For the text-containing cell, return its midpoint in [x, y] coordinate format. 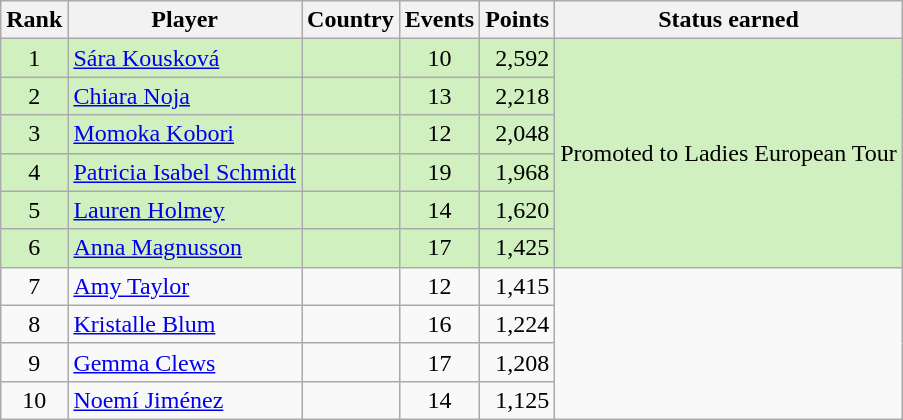
16 [439, 324]
Points [518, 20]
19 [439, 172]
Patricia Isabel Schmidt [185, 172]
Noemí Jiménez [185, 400]
6 [34, 248]
Events [439, 20]
Amy Taylor [185, 286]
1,208 [518, 362]
Gemma Clews [185, 362]
Momoka Kobori [185, 134]
4 [34, 172]
Status earned [729, 20]
1,620 [518, 210]
Promoted to Ladies European Tour [729, 153]
3 [34, 134]
Chiara Noja [185, 96]
1,425 [518, 248]
1,224 [518, 324]
7 [34, 286]
1,415 [518, 286]
1,125 [518, 400]
Sára Kousková [185, 58]
Rank [34, 20]
Country [351, 20]
5 [34, 210]
Kristalle Blum [185, 324]
2,592 [518, 58]
Lauren Holmey [185, 210]
Anna Magnusson [185, 248]
2,218 [518, 96]
1,968 [518, 172]
9 [34, 362]
13 [439, 96]
2,048 [518, 134]
2 [34, 96]
Player [185, 20]
1 [34, 58]
8 [34, 324]
